Find where the given text appears and provide that cell's center as [X, Y] coordinate. 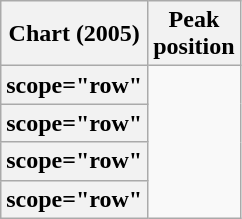
Peakposition [194, 34]
Chart (2005) [74, 34]
